For the text-containing cell, return its midpoint in [x, y] coordinate format. 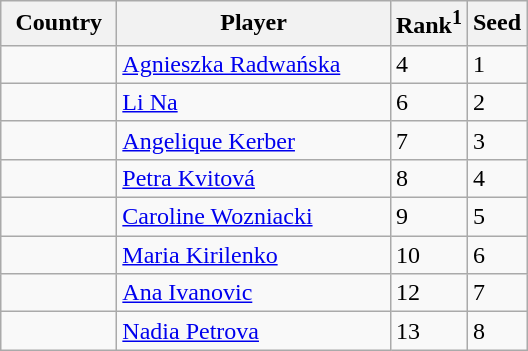
12 [428, 293]
Angelique Kerber [254, 140]
13 [428, 331]
Li Na [254, 102]
Caroline Wozniacki [254, 217]
Rank1 [428, 24]
5 [496, 217]
2 [496, 102]
10 [428, 255]
9 [428, 217]
Ana Ivanovic [254, 293]
Country [59, 24]
Player [254, 24]
Seed [496, 24]
1 [496, 64]
Maria Kirilenko [254, 255]
Nadia Petrova [254, 331]
Petra Kvitová [254, 178]
3 [496, 140]
Agnieszka Radwańska [254, 64]
